Determine the [x, y] coordinate at the center of the cell enclosing the given text.  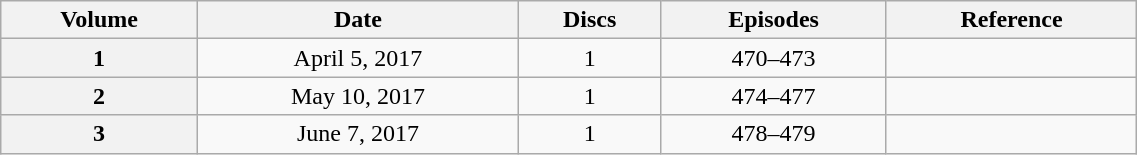
Volume [100, 20]
April 5, 2017 [358, 58]
Reference [1012, 20]
Discs [590, 20]
June 7, 2017 [358, 134]
474–477 [774, 96]
470–473 [774, 58]
Date [358, 20]
Episodes [774, 20]
3 [100, 134]
478–479 [774, 134]
2 [100, 96]
May 10, 2017 [358, 96]
